Capture the cell that displays the provided text and extract its [x, y] central coordinate. 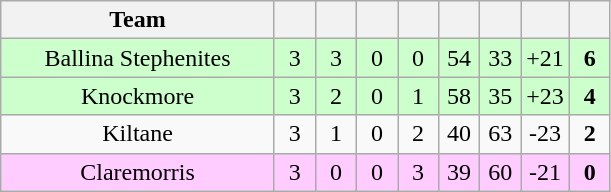
39 [460, 172]
40 [460, 134]
-23 [546, 134]
Kiltane [138, 134]
Team [138, 20]
4 [590, 96]
+23 [546, 96]
54 [460, 58]
-21 [546, 172]
Ballina Stephenites [138, 58]
58 [460, 96]
+21 [546, 58]
35 [500, 96]
6 [590, 58]
60 [500, 172]
Claremorris [138, 172]
Knockmore [138, 96]
33 [500, 58]
63 [500, 134]
